From the cell containing the given text, extract its center point as (X, Y) coordinate. 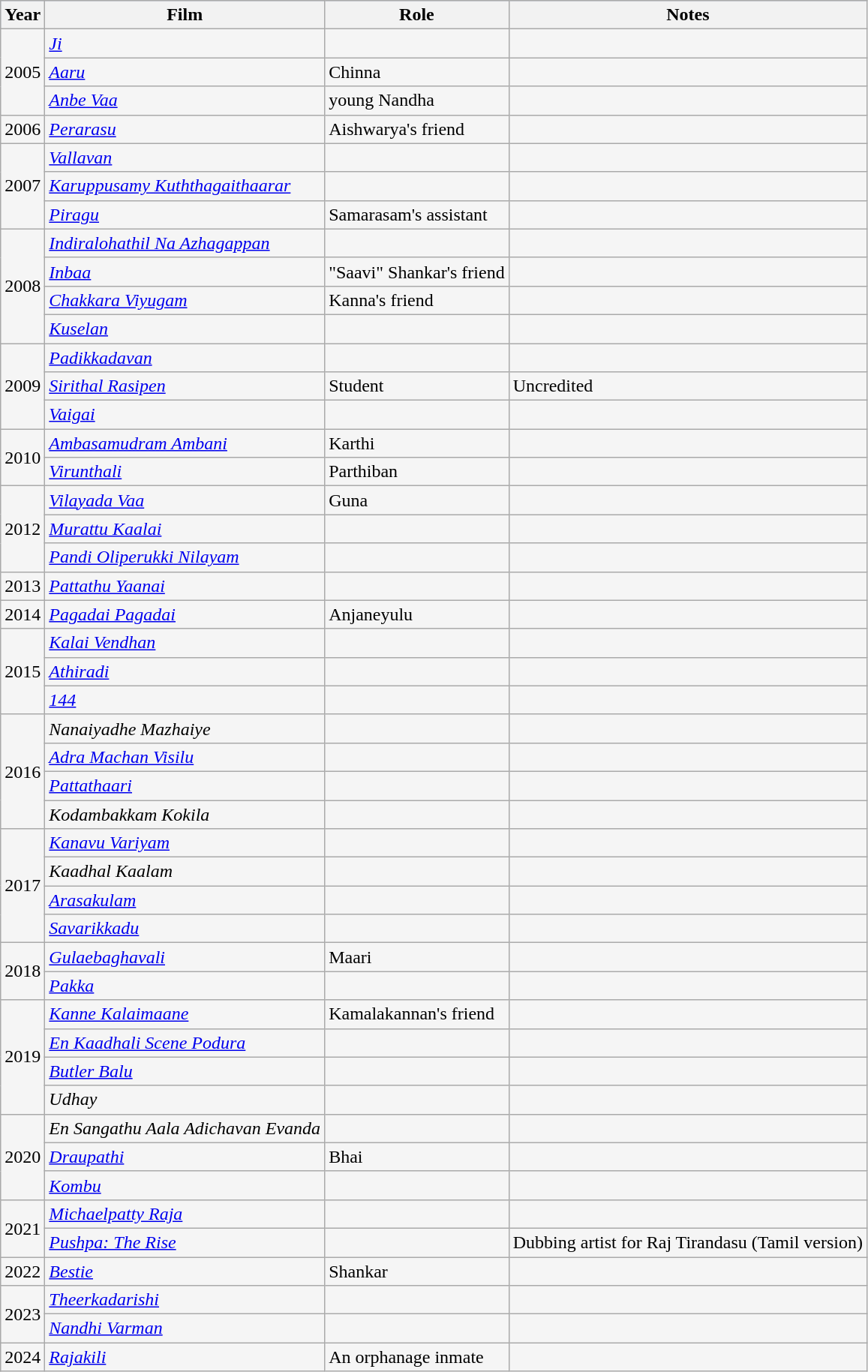
Indiralohathil Na Azhagappan (185, 243)
Rajakili (185, 1357)
Anjaneyulu (417, 614)
Kaadhal Kaalam (185, 872)
2020 (23, 1157)
Inbaa (185, 272)
2009 (23, 386)
2024 (23, 1357)
Aaru (185, 72)
En Kaadhali Scene Podura (185, 1043)
Year (23, 15)
Vilayada Vaa (185, 500)
Nanaiyadhe Mazhaiye (185, 728)
Aishwarya's friend (417, 129)
Gulaebaghavali (185, 957)
2014 (23, 614)
2018 (23, 971)
En Sangathu Aala Adichavan Evanda (185, 1128)
Butler Balu (185, 1071)
Pattathaari (185, 785)
2005 (23, 72)
Pattathu Yaanai (185, 586)
Karuppusamy Kuththagaithaarar (185, 186)
Samarasam's assistant (417, 215)
Arasakulam (185, 900)
Uncredited (687, 386)
2022 (23, 1271)
Bestie (185, 1271)
2012 (23, 529)
144 (185, 700)
Parthiban (417, 472)
Kuselan (185, 329)
An orphanage inmate (417, 1357)
Kombu (185, 1185)
Pakka (185, 986)
Padikkadavan (185, 358)
Kodambakkam Kokila (185, 814)
young Nandha (417, 101)
Perarasu (185, 129)
"Saavi" Shankar's friend (417, 272)
2013 (23, 586)
Shankar (417, 1271)
Pushpa: The Rise (185, 1242)
Chinna (417, 72)
Ambasamudram Ambani (185, 443)
2016 (23, 771)
Udhay (185, 1100)
Student (417, 386)
Notes (687, 15)
Pagadai Pagadai (185, 614)
Bhai (417, 1157)
Adra Machan Visilu (185, 757)
2019 (23, 1057)
Kanavu Variyam (185, 843)
Nandhi Varman (185, 1328)
Sirithal Rasipen (185, 386)
2015 (23, 671)
Dubbing artist for Raj Tirandasu (Tamil version) (687, 1242)
Anbe Vaa (185, 101)
Vallavan (185, 158)
Pandi Oliperukki Nilayam (185, 557)
Theerkadarishi (185, 1300)
2006 (23, 129)
2010 (23, 458)
Vaigai (185, 415)
Kamalakannan's friend (417, 1014)
Ji (185, 44)
Kalai Vendhan (185, 643)
Savarikkadu (185, 929)
Piragu (185, 215)
2007 (23, 186)
Kanne Kalaimaane (185, 1014)
Chakkara Viyugam (185, 300)
Guna (417, 500)
Draupathi (185, 1157)
Role (417, 15)
Film (185, 15)
2021 (23, 1228)
2017 (23, 886)
Michaelpatty Raja (185, 1214)
2008 (23, 286)
Virunthali (185, 472)
Karthi (417, 443)
Maari (417, 957)
Kanna's friend (417, 300)
2023 (23, 1314)
Murattu Kaalai (185, 529)
Athiradi (185, 671)
